Extract the [X, Y] coordinate from the center of the cell holding the provided text.  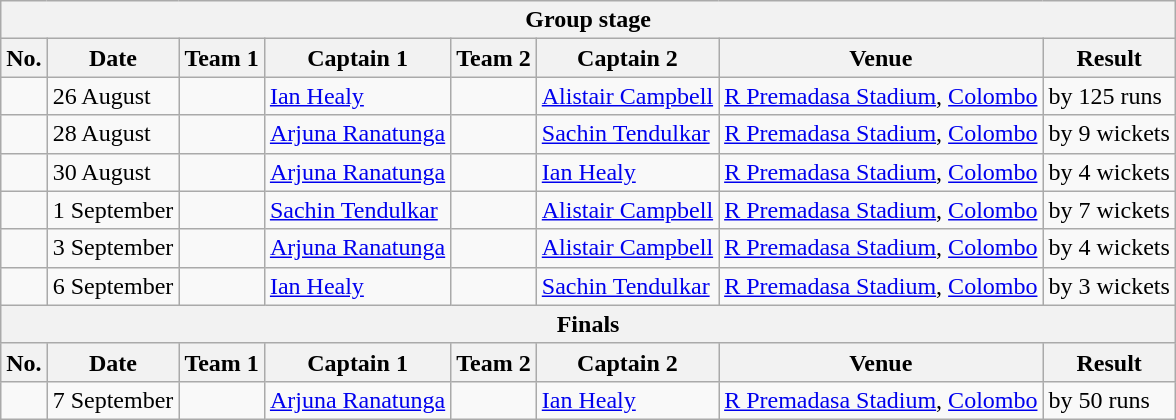
Group stage [588, 20]
6 September [113, 286]
30 August [113, 172]
3 September [113, 248]
7 September [113, 400]
26 August [113, 96]
by 9 wickets [1109, 134]
by 7 wickets [1109, 210]
by 125 runs [1109, 96]
by 50 runs [1109, 400]
28 August [113, 134]
by 3 wickets [1109, 286]
Finals [588, 324]
1 September [113, 210]
